Determine the [X, Y] coordinate at the center of the cell enclosing the given text.  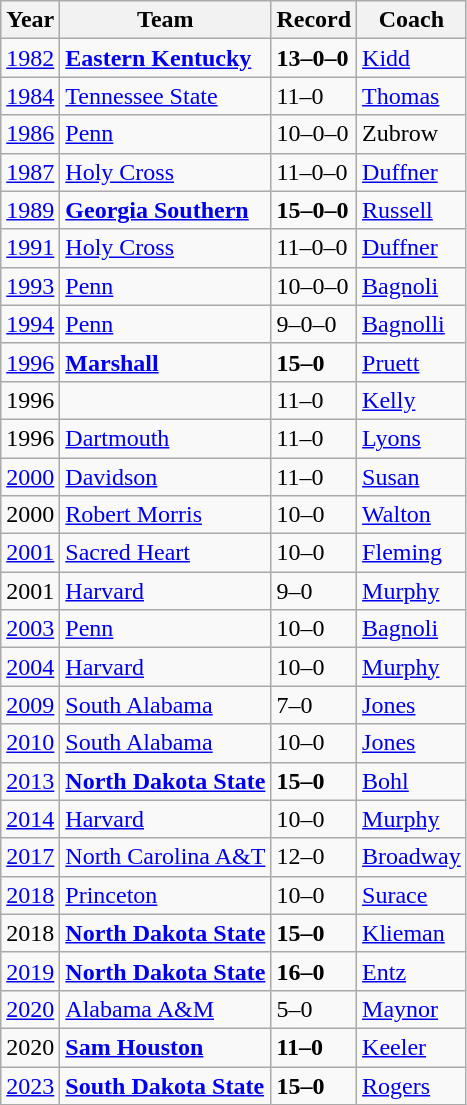
Broadway [412, 857]
1994 [30, 324]
2017 [30, 857]
7–0 [314, 705]
1986 [30, 134]
2003 [30, 629]
1984 [30, 96]
Eastern Kentucky [166, 58]
1982 [30, 58]
Surace [412, 895]
2019 [30, 971]
Maynor [412, 1009]
Fleming [412, 553]
Georgia Southern [166, 210]
Lyons [412, 438]
Susan [412, 477]
Thomas [412, 96]
1989 [30, 210]
1991 [30, 248]
Year [30, 20]
13–0–0 [314, 58]
Bagnolli [412, 324]
Klieman [412, 933]
Sacred Heart [166, 553]
Alabama A&M [166, 1009]
Davidson [166, 477]
Marshall [166, 362]
1993 [30, 286]
Kelly [412, 400]
2004 [30, 667]
South Dakota State [166, 1085]
Robert Morris [166, 515]
2013 [30, 781]
Team [166, 20]
Dartmouth [166, 438]
Coach [412, 20]
North Carolina A&T [166, 857]
12–0 [314, 857]
Russell [412, 210]
1987 [30, 172]
Rogers [412, 1085]
Pruett [412, 362]
9–0 [314, 591]
Keeler [412, 1047]
Tennessee State [166, 96]
2010 [30, 743]
16–0 [314, 971]
2014 [30, 819]
Walton [412, 515]
Kidd [412, 58]
Record [314, 20]
2009 [30, 705]
9–0–0 [314, 324]
5–0 [314, 1009]
Princeton [166, 895]
15–0–0 [314, 210]
Bohl [412, 781]
2023 [30, 1085]
Sam Houston [166, 1047]
Entz [412, 971]
Zubrow [412, 134]
